Search for the cell housing the specified text and yield its (x, y) center coordinate. 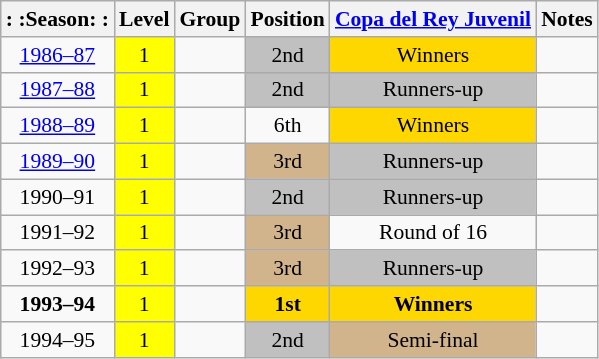
: :Season: : (58, 19)
Copa del Rey Juvenil (433, 19)
1991–92 (58, 233)
Notes (567, 19)
1994–95 (58, 340)
1st (287, 304)
6th (287, 126)
Level (144, 19)
Position (287, 19)
1989–90 (58, 162)
Semi-final (433, 340)
Round of 16 (433, 233)
1988–89 (58, 126)
1992–93 (58, 269)
1986–87 (58, 55)
1990–91 (58, 197)
1993–94 (58, 304)
1987–88 (58, 90)
Group (210, 19)
